Return the (X, Y) coordinate for the center point of the cell that contains the specified text.  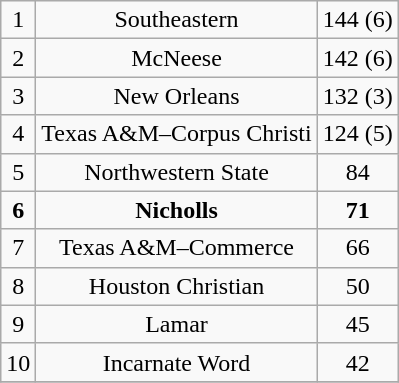
McNeese (176, 58)
144 (6) (358, 20)
8 (18, 286)
6 (18, 210)
5 (18, 172)
1 (18, 20)
Lamar (176, 324)
2 (18, 58)
3 (18, 96)
71 (358, 210)
Houston Christian (176, 286)
Texas A&M–Commerce (176, 248)
50 (358, 286)
Texas A&M–Corpus Christi (176, 134)
42 (358, 362)
124 (5) (358, 134)
66 (358, 248)
10 (18, 362)
4 (18, 134)
142 (6) (358, 58)
Incarnate Word (176, 362)
Nicholls (176, 210)
84 (358, 172)
9 (18, 324)
New Orleans (176, 96)
Southeastern (176, 20)
45 (358, 324)
Northwestern State (176, 172)
7 (18, 248)
132 (3) (358, 96)
